Detect which cell encompasses the target text, then output its (x, y) center coordinate. 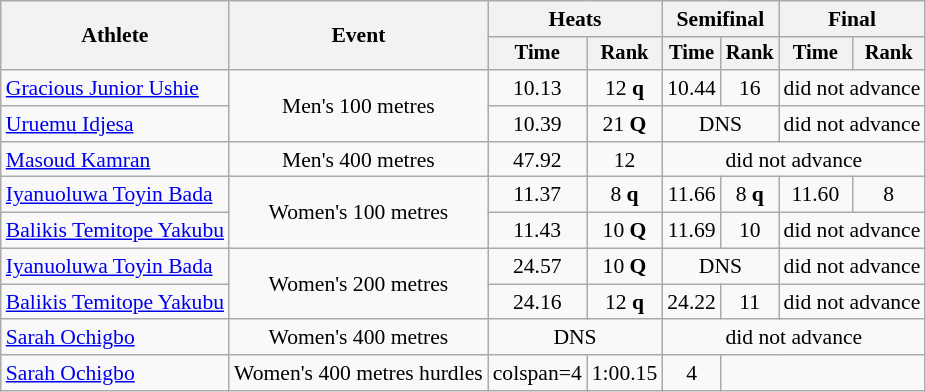
Masoud Kamran (115, 160)
47.92 (538, 160)
1:00.15 (624, 373)
10.44 (692, 88)
Uruemu Idjesa (115, 124)
Final (852, 19)
10.39 (538, 124)
10.13 (538, 88)
11.66 (692, 195)
Men's 100 metres (358, 106)
24.57 (538, 267)
Heats (576, 19)
Women's 200 metres (358, 284)
8 (888, 195)
Athlete (115, 36)
Women's 400 metres hurdles (358, 373)
10 (750, 231)
12 (624, 160)
24.16 (538, 302)
21 Q (624, 124)
24.22 (692, 302)
Men's 400 metres (358, 160)
11.69 (692, 231)
11.37 (538, 195)
11 (750, 302)
16 (750, 88)
colspan=4 (538, 373)
Women's 400 metres (358, 338)
Semifinal (720, 19)
4 (692, 373)
11.43 (538, 231)
Women's 100 metres (358, 212)
11.60 (816, 195)
Event (358, 36)
Gracious Junior Ushie (115, 88)
